From the cell containing the given text, extract its center point as [X, Y] coordinate. 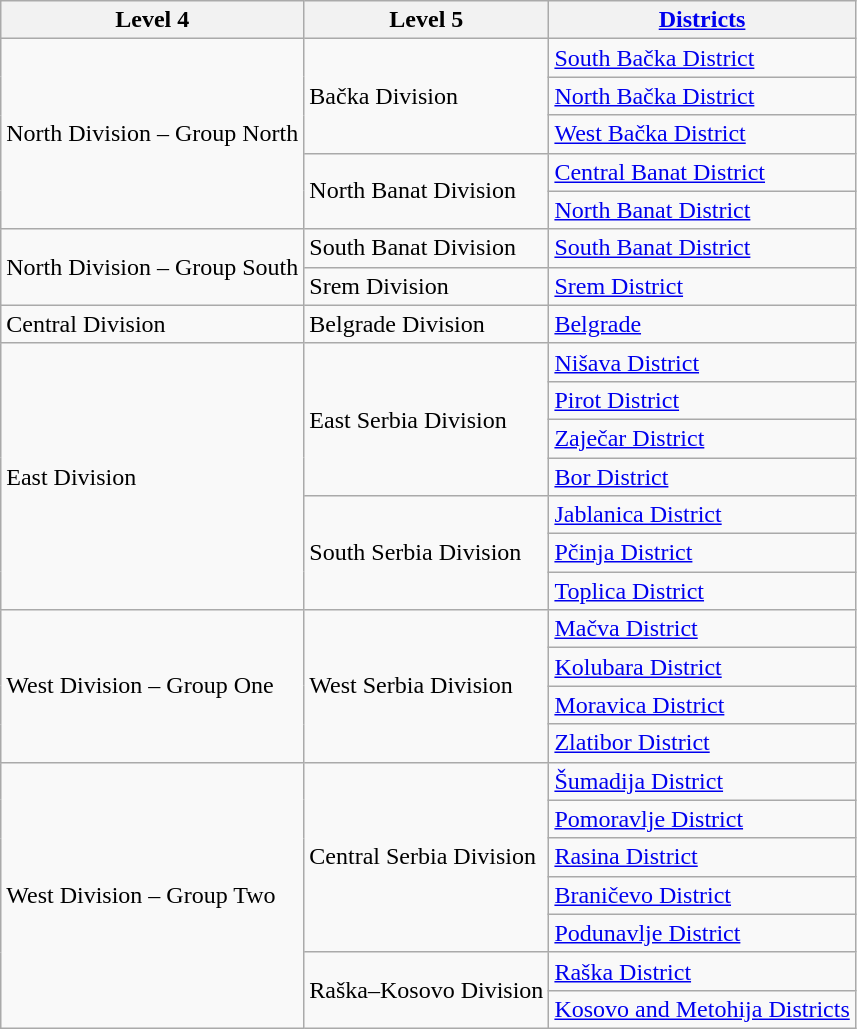
South Serbia Division [426, 553]
North Division – Group North [152, 134]
Jablanica District [702, 515]
West Division – Group One [152, 686]
Raška District [702, 971]
Toplica District [702, 591]
South Banat Division [426, 248]
Belgrade [702, 324]
Mačva District [702, 629]
Raška–Kosovo Division [426, 990]
Districts [702, 20]
Pčinja District [702, 553]
West Division – Group Two [152, 895]
Moravica District [702, 705]
Braničevo District [702, 895]
Bor District [702, 477]
Rasina District [702, 857]
Srem Division [426, 286]
North Banat District [702, 210]
West Bačka District [702, 134]
West Serbia Division [426, 686]
Nišava District [702, 362]
Level 5 [426, 20]
Šumadija District [702, 781]
Central Serbia Division [426, 857]
Bačka Division [426, 96]
Kolubara District [702, 667]
Belgrade Division [426, 324]
Central Division [152, 324]
North Bačka District [702, 96]
Level 4 [152, 20]
Zaječar District [702, 438]
Srem District [702, 286]
Podunavlje District [702, 933]
South Bačka District [702, 58]
East Division [152, 476]
East Serbia Division [426, 419]
Pomoravlje District [702, 819]
North Division – Group South [152, 267]
South Banat District [702, 248]
Pirot District [702, 400]
Zlatibor District [702, 743]
Kosovo and Metohija Districts [702, 1009]
Central Banat District [702, 172]
North Banat Division [426, 191]
